Locate the cell with the specified text and output its [x, y] center coordinate. 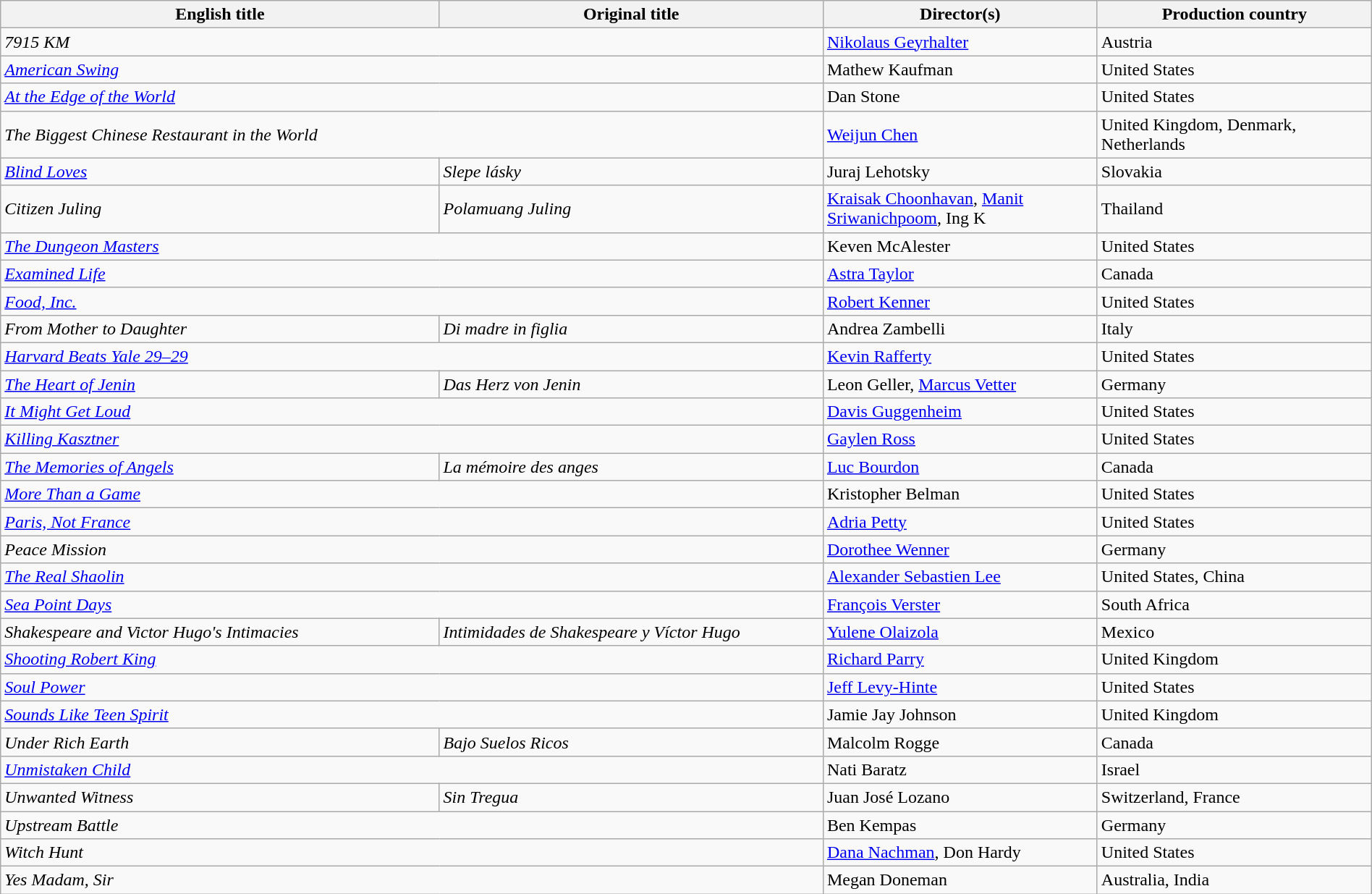
Slovakia [1235, 172]
United Kingdom, Denmark, Netherlands [1235, 135]
Das Herz von Jenin [631, 384]
Gaylen Ross [960, 439]
It Might Get Loud [412, 412]
Shakespeare and Victor Hugo's Intimacies [220, 632]
Israel [1235, 769]
Original title [631, 14]
Alexander Sebastien Lee [960, 577]
Food, Inc. [412, 301]
The Biggest Chinese Restaurant in the World [412, 135]
Luc Bourdon [960, 467]
Thailand [1235, 208]
Davis Guggenheim [960, 412]
7915 KM [412, 42]
Slepe lásky [631, 172]
From Mother to Daughter [220, 329]
Upstream Battle [412, 825]
More Than a Game [412, 494]
At the Edge of the World [412, 97]
Kraisak Choonhavan, Manit Sriwanichpoom, Ing K [960, 208]
Paris, Not France [412, 522]
Jeff Levy-Hinte [960, 687]
Megan Doneman [960, 880]
Witch Hunt [412, 853]
Under Rich Earth [220, 742]
Polamuang Juling [631, 208]
Adria Petty [960, 522]
Austria [1235, 42]
Soul Power [412, 687]
Dana Nachman, Don Hardy [960, 853]
Blind Loves [220, 172]
Yes Madam, Sir [412, 880]
Citizen Juling [220, 208]
Production country [1235, 14]
Astra Taylor [960, 274]
The Heart of Jenin [220, 384]
United States, China [1235, 577]
The Real Shaolin [412, 577]
Director(s) [960, 14]
Weijun Chen [960, 135]
Italy [1235, 329]
Keven McAlester [960, 246]
The Dungeon Masters [412, 246]
La mémoire des anges [631, 467]
Peace Mission [412, 549]
Unmistaken Child [412, 769]
Sounds Like Teen Spirit [412, 714]
Unwanted Witness [220, 797]
Shooting Robert King [412, 659]
Nikolaus Geyrhalter [960, 42]
Dan Stone [960, 97]
Kevin Rafferty [960, 356]
Killing Kasztner [412, 439]
Richard Parry [960, 659]
Mathew Kaufman [960, 69]
Malcolm Rogge [960, 742]
Examined Life [412, 274]
Yulene Olaizola [960, 632]
Dorothee Wenner [960, 549]
Intimidades de Shakespeare y Víctor Hugo [631, 632]
François Verster [960, 604]
English title [220, 14]
Andrea Zambelli [960, 329]
Kristopher Belman [960, 494]
Jamie Jay Johnson [960, 714]
Juraj Lehotsky [960, 172]
American Swing [412, 69]
Sea Point Days [412, 604]
Leon Geller, Marcus Vetter [960, 384]
Harvard Beats Yale 29–29 [412, 356]
Switzerland, France [1235, 797]
Australia, India [1235, 880]
Bajo Suelos Ricos [631, 742]
Sin Tregua [631, 797]
Ben Kempas [960, 825]
Di madre in figlia [631, 329]
Nati Baratz [960, 769]
Mexico [1235, 632]
Robert Kenner [960, 301]
Juan José Lozano [960, 797]
South Africa [1235, 604]
The Memories of Angels [220, 467]
